Provide the (X, Y) coordinate of the cell's center where the given text is located.  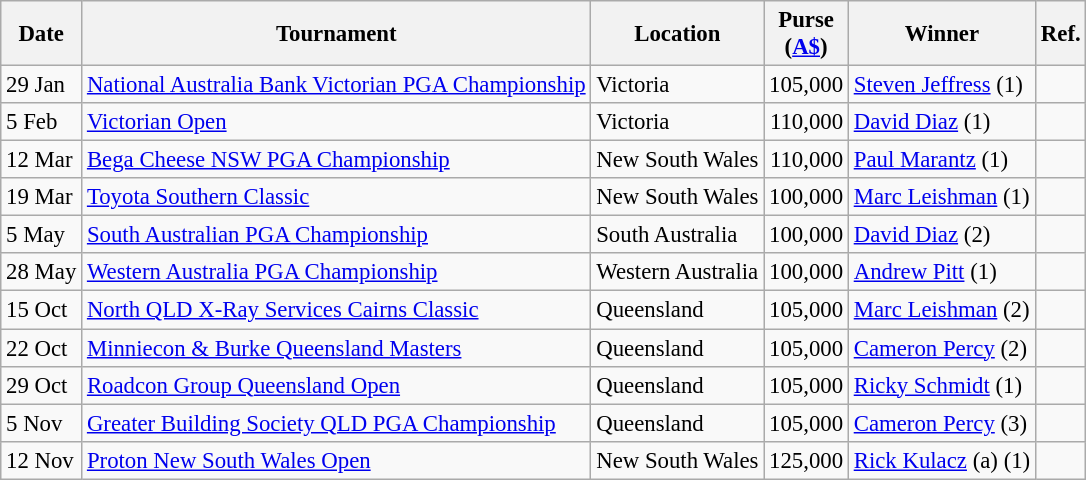
5 Nov (42, 423)
Tournament (336, 34)
National Australia Bank Victorian PGA Championship (336, 85)
22 Oct (42, 348)
Paul Marantz (1) (942, 160)
5 Feb (42, 122)
Western Australia PGA Championship (336, 273)
12 Mar (42, 160)
Location (678, 34)
David Diaz (2) (942, 235)
Purse(A$) (806, 34)
Winner (942, 34)
29 Jan (42, 85)
Western Australia (678, 273)
Victorian Open (336, 122)
Minniecon & Burke Queensland Masters (336, 348)
Steven Jeffress (1) (942, 85)
28 May (42, 273)
Marc Leishman (1) (942, 197)
Ricky Schmidt (1) (942, 385)
15 Oct (42, 310)
Andrew Pitt (1) (942, 273)
North QLD X-Ray Services Cairns Classic (336, 310)
Rick Kulacz (a) (1) (942, 460)
Ref. (1061, 34)
125,000 (806, 460)
Cameron Percy (2) (942, 348)
Roadcon Group Queensland Open (336, 385)
David Diaz (1) (942, 122)
Greater Building Society QLD PGA Championship (336, 423)
Marc Leishman (2) (942, 310)
29 Oct (42, 385)
Cameron Percy (3) (942, 423)
5 May (42, 235)
Bega Cheese NSW PGA Championship (336, 160)
South Australian PGA Championship (336, 235)
19 Mar (42, 197)
Toyota Southern Classic (336, 197)
Date (42, 34)
Proton New South Wales Open (336, 460)
12 Nov (42, 460)
South Australia (678, 235)
